Pinpoint the cell where the given text exists, returning its [X, Y] midpoint coordinate. 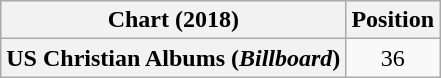
Position [393, 20]
Chart (2018) [174, 20]
36 [393, 58]
US Christian Albums (Billboard) [174, 58]
